Determine the [X, Y] coordinate at the center of the cell enclosing the given text.  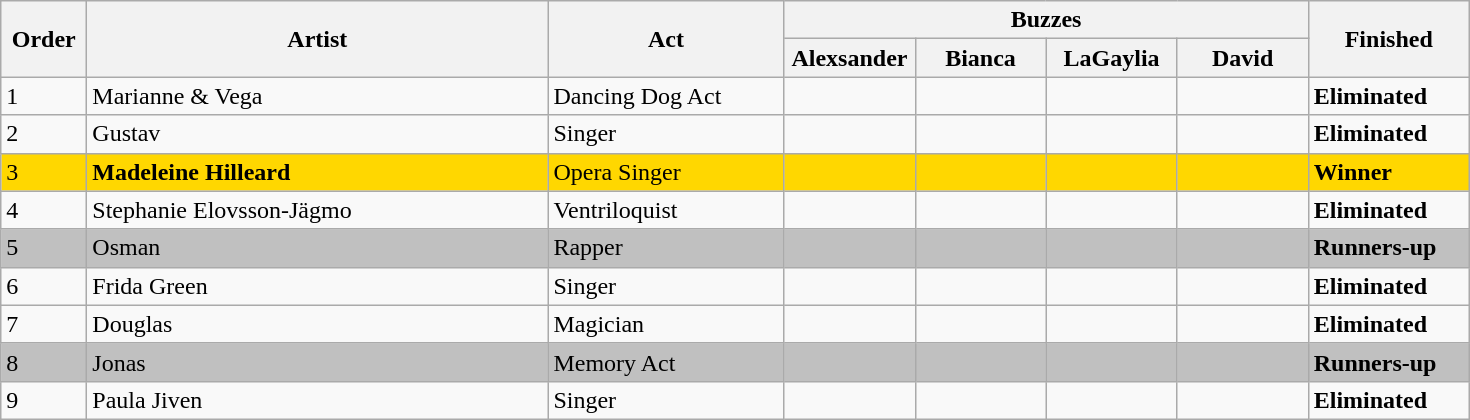
Magician [666, 324]
Dancing Dog Act [666, 96]
David [1242, 58]
Order [44, 39]
Rapper [666, 248]
Memory Act [666, 362]
Gustav [318, 134]
7 [44, 324]
Opera Singer [666, 172]
Douglas [318, 324]
Marianne & Vega [318, 96]
1 [44, 96]
Buzzes [1046, 20]
Artist [318, 39]
Stephanie Elovsson-Jägmo [318, 210]
8 [44, 362]
Jonas [318, 362]
9 [44, 400]
LaGaylia [1112, 58]
Madeleine Hilleard [318, 172]
6 [44, 286]
Winner [1388, 172]
Bianca [980, 58]
Frida Green [318, 286]
Ventriloquist [666, 210]
4 [44, 210]
2 [44, 134]
Paula Jiven [318, 400]
Act [666, 39]
Osman [318, 248]
Alexsander [850, 58]
Finished [1388, 39]
3 [44, 172]
5 [44, 248]
